Provide the [X, Y] coordinate of the cell's center where the given text is located.  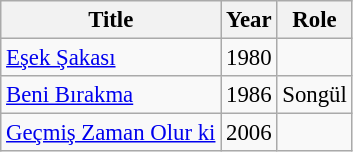
Year [249, 20]
Songül [314, 95]
Geçmiş Zaman Olur ki [111, 133]
1980 [249, 58]
Beni Bırakma [111, 95]
Role [314, 20]
Title [111, 20]
2006 [249, 133]
Eşek Şakası [111, 58]
1986 [249, 95]
